Output the (X, Y) coordinate of the center of the cell containing the given text.  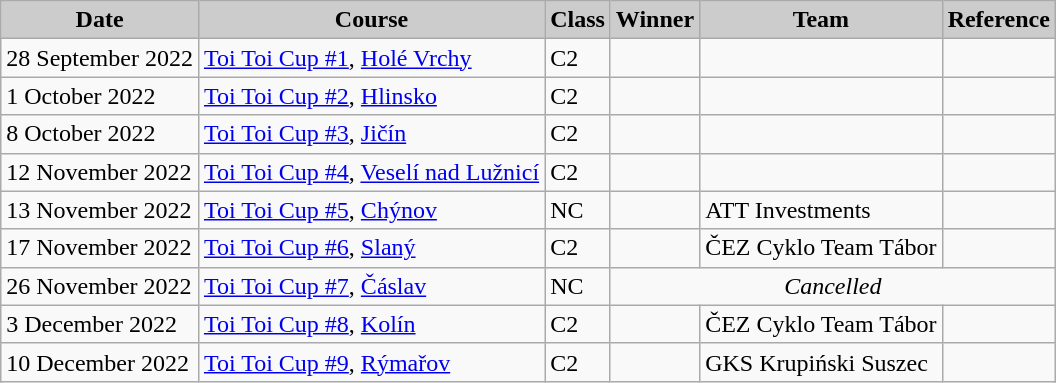
1 October 2022 (100, 96)
Course (371, 20)
26 November 2022 (100, 286)
Toi Toi Cup #9, Rýmařov (371, 362)
Toi Toi Cup #2, Hlinsko (371, 96)
12 November 2022 (100, 172)
GKS Krupiński Suszec (821, 362)
3 December 2022 (100, 324)
Toi Toi Cup #8, Kolín (371, 324)
Cancelled (832, 286)
17 November 2022 (100, 248)
28 September 2022 (100, 58)
Toi Toi Cup #1, Holé Vrchy (371, 58)
ATT Investments (821, 210)
10 December 2022 (100, 362)
13 November 2022 (100, 210)
Winner (654, 20)
Team (821, 20)
Toi Toi Cup #3, Jičín (371, 134)
Toi Toi Cup #6, Slaný (371, 248)
Reference (998, 20)
Date (100, 20)
8 October 2022 (100, 134)
Toi Toi Cup #5, Chýnov (371, 210)
Toi Toi Cup #4, Veselí nad Lužnicí (371, 172)
Toi Toi Cup #7, Čáslav (371, 286)
Class (578, 20)
